Capture the cell that displays the provided text and extract its [X, Y] central coordinate. 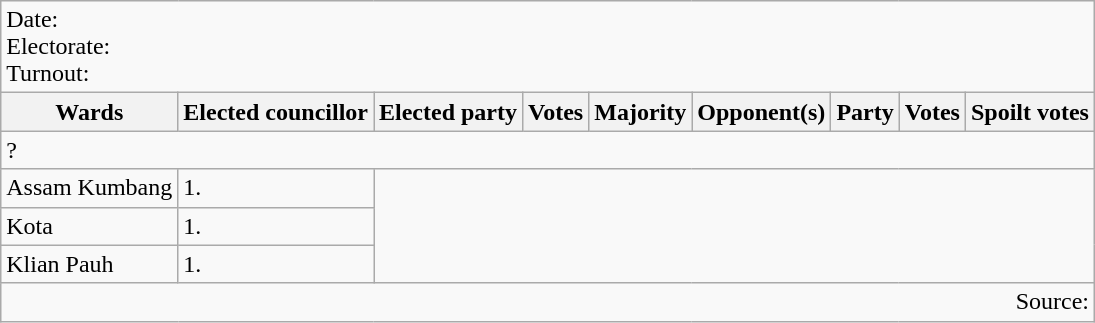
Elected councillor [276, 112]
Wards [90, 112]
Klian Pauh [90, 264]
Majority [640, 112]
Opponent(s) [762, 112]
Assam Kumbang [90, 188]
Source: [548, 302]
Spoilt votes [1030, 112]
? [548, 150]
Elected party [448, 112]
Date: Electorate: Turnout: [548, 47]
Kota [90, 226]
Party [865, 112]
